Return [x, y] of the center of cell containing provided text 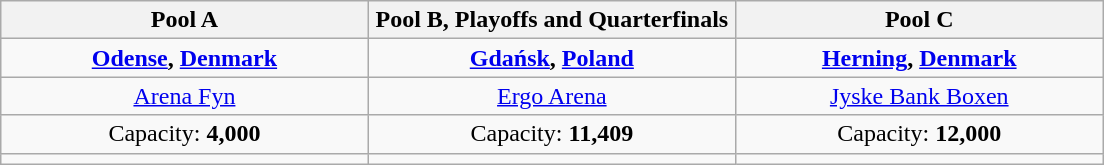
Pool B, Playoffs and Quarterfinals [552, 20]
Ergo Arena [552, 96]
Arena Fyn [184, 96]
Pool A [184, 20]
Capacity: 4,000 [184, 134]
Capacity: 11,409 [552, 134]
Capacity: 12,000 [920, 134]
Odense, Denmark [184, 58]
Pool C [920, 20]
Jyske Bank Boxen [920, 96]
Herning, Denmark [920, 58]
Gdańsk, Poland [552, 58]
